Output the (x, y) coordinate of the center of the cell containing the given text.  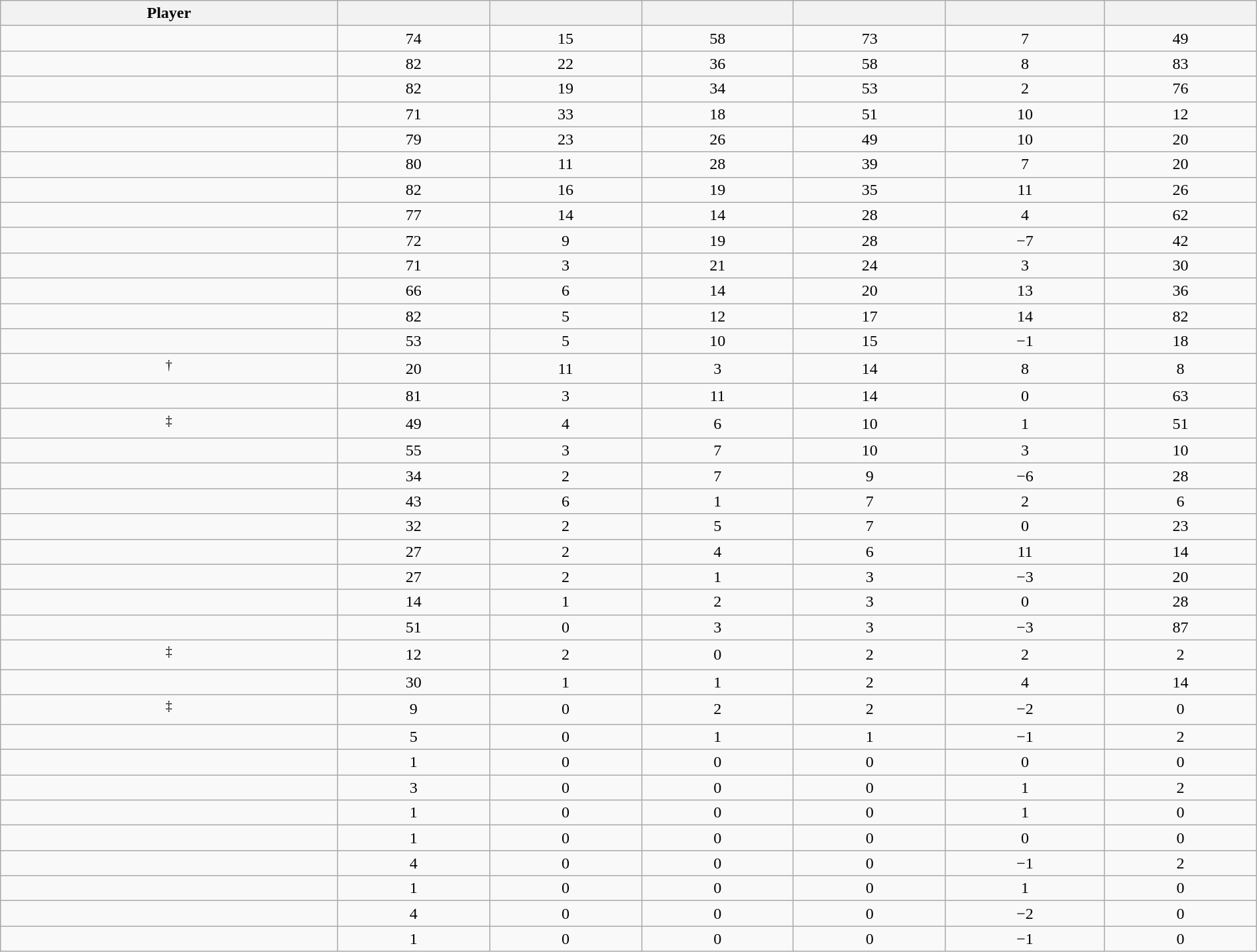
62 (1180, 215)
74 (414, 38)
−7 (1025, 240)
24 (870, 265)
80 (414, 164)
77 (414, 215)
39 (870, 164)
66 (414, 290)
21 (717, 265)
32 (414, 526)
55 (414, 451)
76 (1180, 89)
43 (414, 501)
17 (870, 316)
−6 (1025, 476)
22 (565, 64)
83 (1180, 64)
73 (870, 38)
† (169, 369)
63 (1180, 396)
81 (414, 396)
13 (1025, 290)
72 (414, 240)
35 (870, 190)
42 (1180, 240)
16 (565, 190)
33 (565, 114)
79 (414, 139)
87 (1180, 627)
Player (169, 13)
